Identify which cell holds the provided text, then report its [x, y] central coordinate. 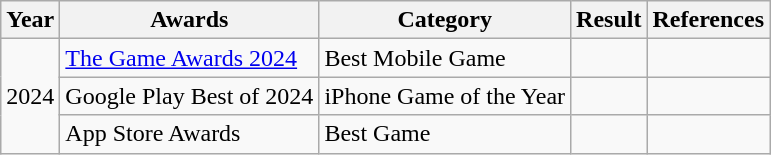
The Game Awards 2024 [190, 58]
iPhone Game of the Year [445, 96]
Year [30, 20]
2024 [30, 96]
Awards [190, 20]
App Store Awards [190, 134]
References [708, 20]
Category [445, 20]
Best Mobile Game [445, 58]
Google Play Best of 2024 [190, 96]
Result [609, 20]
Best Game [445, 134]
